Identify which cell holds the provided text, then report its (x, y) central coordinate. 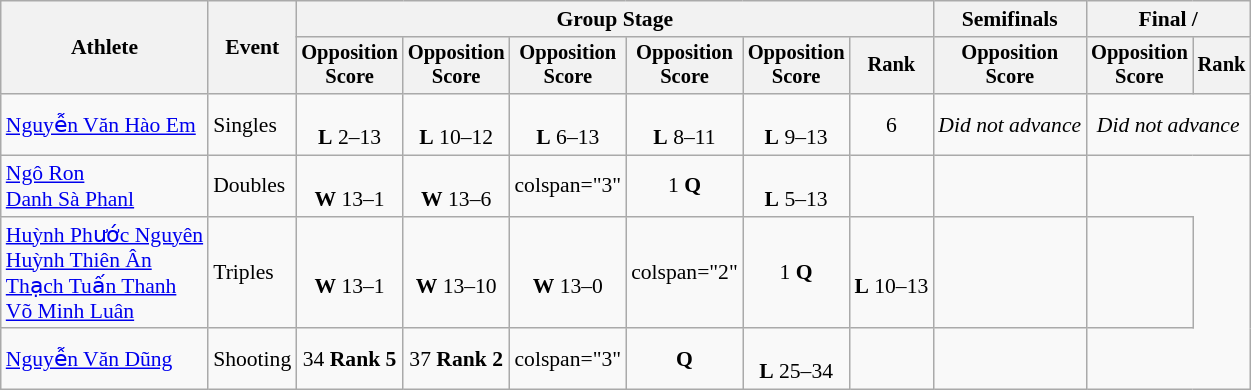
6 (891, 124)
Nguyễn Văn Hào Em (104, 124)
L 10–12 (456, 124)
Q (684, 360)
W 13–0 (568, 273)
W 13–10 (456, 273)
Huỳnh Phước NguyênHuỳnh Thiên ÂnThạch Tuấn ThanhVõ Minh Luân (104, 273)
34 Rank 5 (350, 360)
W 13–6 (456, 186)
L 6–13 (568, 124)
Final / (1168, 19)
Ngô RonDanh Sà Phanl (104, 186)
Athlete (104, 48)
L 8–11 (684, 124)
L 10–13 (891, 273)
L 5–13 (796, 186)
L 25–34 (796, 360)
Shooting (252, 360)
Triples (252, 273)
Singles (252, 124)
Event (252, 48)
colspan="2" (684, 273)
Group Stage (614, 19)
37 Rank 2 (456, 360)
Doubles (252, 186)
L 2–13 (350, 124)
Semifinals (1010, 19)
Nguyễn Văn Dũng (104, 360)
L 9–13 (796, 124)
